Return the (X, Y) coordinate for the center point of the cell that contains the specified text.  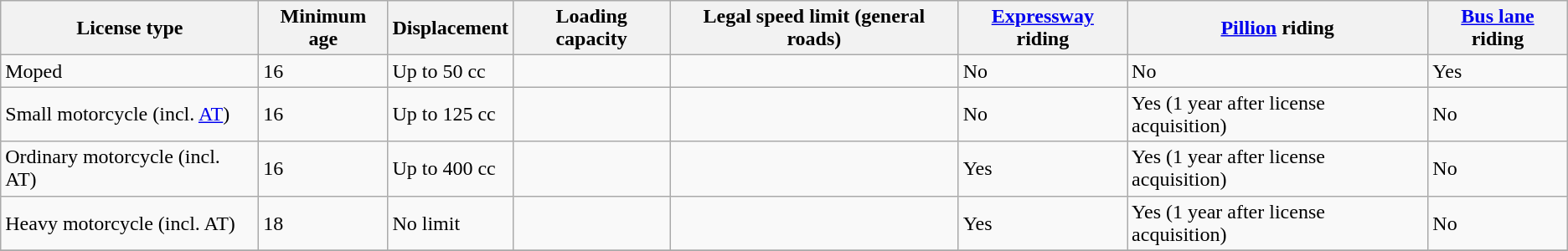
Displacement (451, 28)
No limit (451, 223)
Pillion riding (1278, 28)
Loading capacity (591, 28)
Up to 400 cc (451, 169)
Small motorcycle (incl. AT) (130, 114)
18 (323, 223)
Bus lane riding (1498, 28)
Ordinary motorcycle (incl. AT) (130, 169)
Up to 50 cc (451, 71)
License type (130, 28)
Expressway riding (1042, 28)
Moped (130, 71)
Legal speed limit (general roads) (814, 28)
Up to 125 cc (451, 114)
Heavy motorcycle (incl. AT) (130, 223)
Minimum age (323, 28)
